Output the [x, y] coordinate of the center of the cell containing the given text.  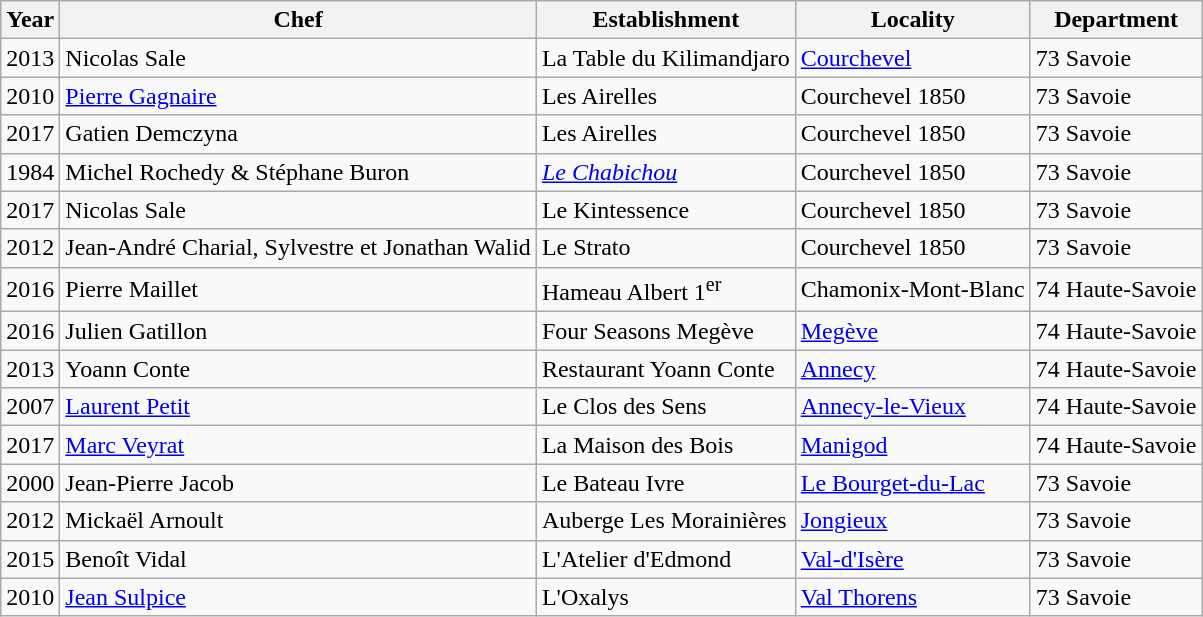
Annecy-le-Vieux [912, 407]
Le Kintessence [666, 210]
Michel Rochedy & Stéphane Buron [298, 172]
La Table du Kilimandjaro [666, 58]
Jongieux [912, 521]
Gatien Demczyna [298, 134]
Le Clos des Sens [666, 407]
Hameau Albert 1er [666, 290]
Four Seasons Megève [666, 331]
Manigod [912, 445]
Jean-Pierre Jacob [298, 483]
Pierre Gagnaire [298, 96]
Le Strato [666, 248]
Locality [912, 20]
Annecy [912, 369]
Pierre Maillet [298, 290]
2007 [30, 407]
L'Atelier d'Edmond [666, 559]
Val Thorens [912, 597]
1984 [30, 172]
Laurent Petit [298, 407]
Julien Gatillon [298, 331]
Marc Veyrat [298, 445]
Jean Sulpice [298, 597]
Department [1116, 20]
Val-d'Isère [912, 559]
Le Bourget-du-Lac [912, 483]
Establishment [666, 20]
Restaurant Yoann Conte [666, 369]
Chef [298, 20]
Le Bateau Ivre [666, 483]
Chamonix-Mont-Blanc [912, 290]
2015 [30, 559]
Auberge Les Morainières [666, 521]
Jean-André Charial, Sylvestre et Jonathan Walid [298, 248]
La Maison des Bois [666, 445]
Benoît Vidal [298, 559]
Yoann Conte [298, 369]
Le Chabichou [666, 172]
Megève [912, 331]
Courchevel [912, 58]
L'Oxalys [666, 597]
Mickaël Arnoult [298, 521]
2000 [30, 483]
Year [30, 20]
